Identify which cell holds the provided text, then report its [X, Y] central coordinate. 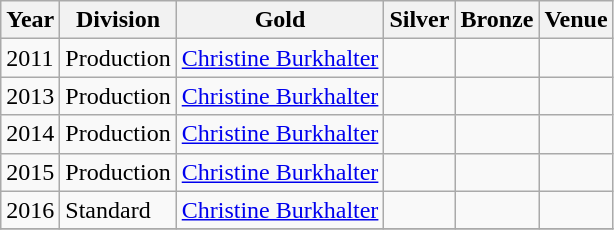
2014 [30, 134]
2016 [30, 210]
2013 [30, 96]
Year [30, 20]
2011 [30, 58]
Gold [280, 20]
2015 [30, 172]
Division [118, 20]
Silver [420, 20]
Venue [576, 20]
Bronze [497, 20]
Standard [118, 210]
